Capture the cell that displays the provided text and extract its (X, Y) central coordinate. 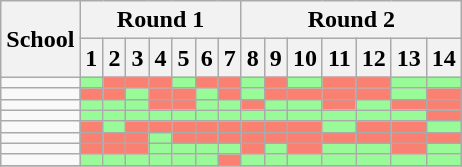
6 (206, 58)
11 (339, 58)
Round 2 (351, 20)
9 (276, 58)
3 (138, 58)
Round 1 (160, 20)
10 (304, 58)
13 (408, 58)
5 (184, 58)
School (40, 39)
2 (114, 58)
4 (160, 58)
8 (252, 58)
1 (92, 58)
14 (444, 58)
7 (230, 58)
12 (374, 58)
